Scan for the cell matching the given text and deliver its [x, y] coordinate at center. 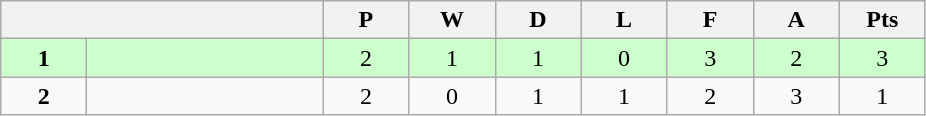
L [624, 20]
Pts [882, 20]
A [796, 20]
W [452, 20]
F [710, 20]
D [538, 20]
P [366, 20]
